Search for the cell housing the specified text and yield its [X, Y] center coordinate. 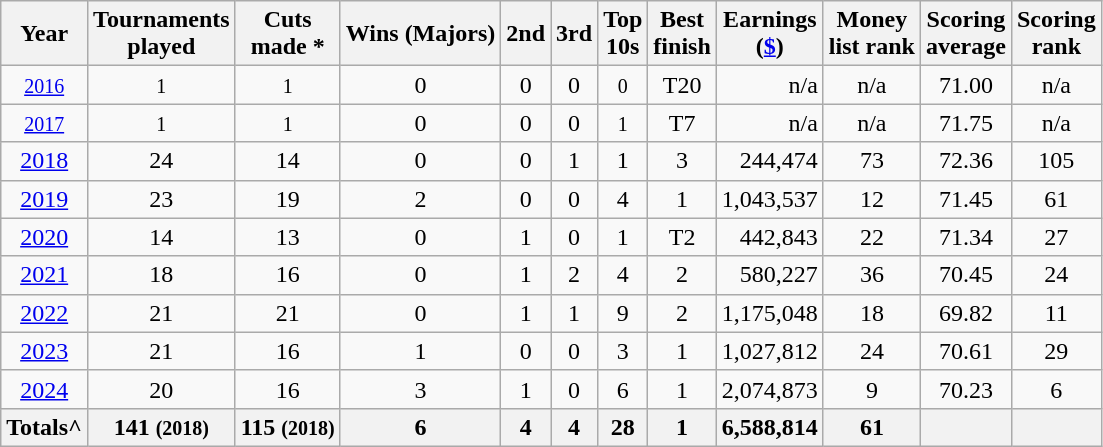
2017 [44, 123]
22 [872, 237]
71.75 [966, 123]
70.45 [966, 275]
Scoringrank [1056, 34]
1,027,812 [770, 351]
2020 [44, 237]
72.36 [966, 161]
Tournaments played [162, 34]
36 [872, 275]
Cuts made * [288, 34]
1,043,537 [770, 199]
20 [162, 389]
244,474 [770, 161]
2021 [44, 275]
28 [623, 427]
2nd [526, 34]
115 (2018) [288, 427]
23 [162, 199]
71.45 [966, 199]
19 [288, 199]
70.23 [966, 389]
T2 [682, 237]
T7 [682, 123]
29 [1056, 351]
2019 [44, 199]
6,588,814 [770, 427]
Year [44, 34]
71.00 [966, 85]
2,074,873 [770, 389]
11 [1056, 313]
Totals^ [44, 427]
2023 [44, 351]
2022 [44, 313]
12 [872, 199]
13 [288, 237]
580,227 [770, 275]
27 [1056, 237]
73 [872, 161]
Moneylist rank [872, 34]
Best finish [682, 34]
Wins (Majors) [420, 34]
2018 [44, 161]
3rd [574, 34]
70.61 [966, 351]
442,843 [770, 237]
1,175,048 [770, 313]
Earnings($) [770, 34]
141 (2018) [162, 427]
105 [1056, 161]
Scoring average [966, 34]
2016 [44, 85]
T20 [682, 85]
69.82 [966, 313]
Top 10s [623, 34]
71.34 [966, 237]
2024 [44, 389]
